Identify which cell holds the provided text, then report its (X, Y) central coordinate. 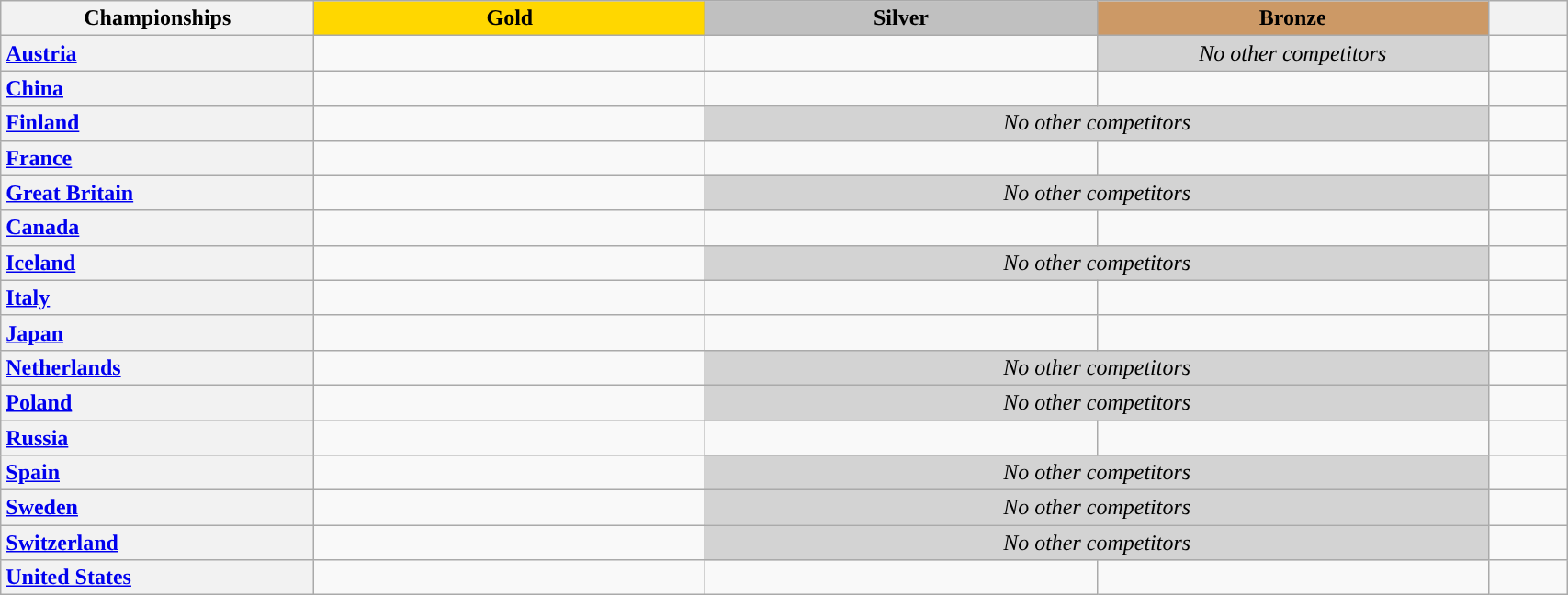
Sweden (158, 508)
Japan (158, 332)
Finland (158, 123)
Championships (158, 18)
United States (158, 578)
Netherlands (158, 367)
Gold (510, 18)
Switzerland (158, 543)
Italy (158, 297)
Canada (158, 228)
Great Britain (158, 193)
Austria (158, 53)
Poland (158, 402)
Bronze (1292, 18)
China (158, 88)
Spain (158, 473)
Russia (158, 438)
Iceland (158, 263)
France (158, 158)
Silver (901, 18)
